Provide the (x, y) coordinate of the cell's center where the given text is located.  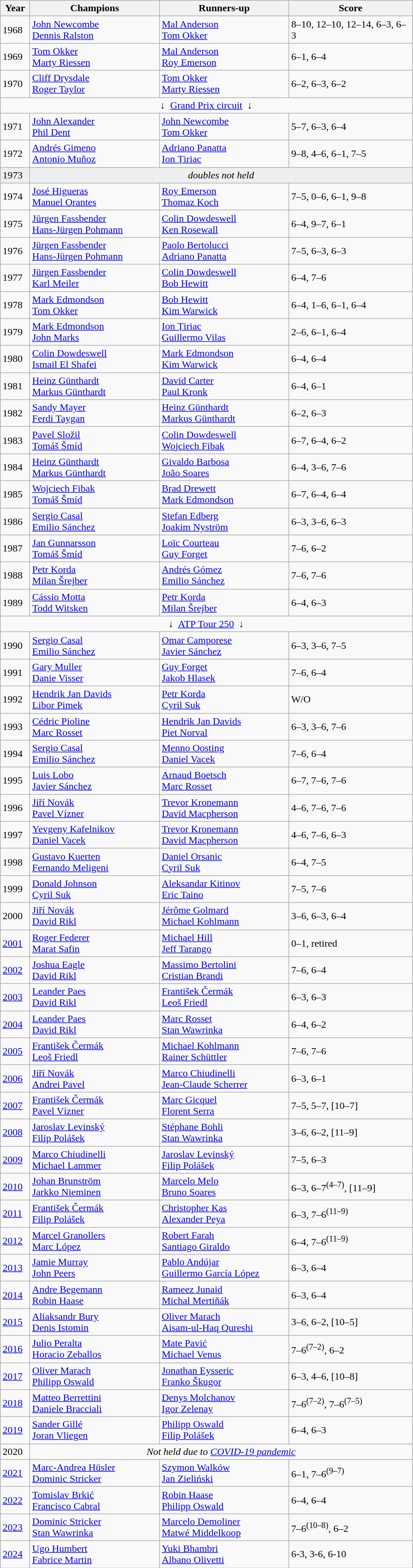
3–6, 6–2, [11–9] (351, 1132)
Luis Lobo Javier Sánchez (95, 781)
Hendrik Jan Davids Piet Norval (224, 726)
2009 (15, 1160)
6–3, 6–3 (351, 997)
1975 (15, 224)
1985 (15, 494)
Givaldo Barbosa João Soares (224, 467)
Yevgeny Kafelnikov Daniel Vacek (95, 835)
Marco Chiudinelli Jean-Claude Scherrer (224, 1078)
Hendrik Jan Davids Libor Pimek (95, 700)
Donald Johnson Cyril Suk (95, 889)
Andrés Gimeno Antonio Muñoz (95, 154)
Oliver Marach Aisam-ul-Haq Qureshi (224, 1322)
John Newcombe Tom Okker (224, 126)
2–6, 6–1, 6–4 (351, 332)
4–6, 7–6, 6–3 (351, 835)
Dominic Stricker Stan Wawrinka (95, 1527)
Mark Edmondson Kim Warwick (224, 359)
Pavel Složil Tomáš Šmíd (95, 440)
2017 (15, 1376)
6–4, 7–6(11–9) (351, 1241)
7–6(7–2), 7–6(7–5) (351, 1403)
Jérôme Golmard Michael Kohlmann (224, 916)
2015 (15, 1322)
Cássio Motta Todd Witsken (95, 602)
Andre Begemann Robin Haase (95, 1295)
Mate Pavić Michael Venus (224, 1349)
Jonathan Eysseric Franko Škugor (224, 1376)
Tomislav Brkić Francisco Cabral (95, 1500)
Omar Camporese Javier Sánchez (224, 646)
Roger Federer Marat Safin (95, 943)
Robin Haase Philipp Oswald (224, 1500)
1991 (15, 672)
Score (351, 8)
Guy Forget Jakob Hlasek (224, 672)
Jiří Novák Pavel Vízner (95, 808)
doubles not held (221, 175)
2003 (15, 997)
1977 (15, 278)
2005 (15, 1051)
7–5, 5–7, [10–7] (351, 1106)
1988 (15, 576)
1994 (15, 754)
Stefan Edberg Joakim Nyström (224, 522)
6–7, 6–4, 6–2 (351, 440)
7–6(10–8), 6–2 (351, 1527)
2002 (15, 970)
1998 (15, 862)
1981 (15, 386)
František Čermák Filip Polášek (95, 1214)
1983 (15, 440)
↓ Grand Prix circuit ↓ (206, 105)
František Čermák Pavel Vízner (95, 1106)
Marco Chiudinelli Michael Lammer (95, 1160)
Gary Muller Danie Visser (95, 672)
Marc Gicquel Florent Serra (224, 1106)
6–1, 6–4 (351, 57)
2024 (15, 1554)
Denys Molchanov Igor Zelenay (224, 1403)
6–4, 7–6 (351, 278)
2022 (15, 1500)
Matteo Berrettini Daniele Bracciali (95, 1403)
Szymon Walków Jan Zieliński (224, 1473)
5–7, 6–3, 6–4 (351, 126)
6–7, 7–6, 7–6 (351, 781)
6–3, 6–1 (351, 1078)
6–3, 6–7(4–7), [11–9] (351, 1187)
Marc-Andrea Hüsler Dominic Stricker (95, 1473)
John Alexander Phil Dent (95, 126)
Aliaksandr Bury Denis Istomin (95, 1322)
Roy Emerson Thomaz Koch (224, 196)
3–6, 6–3, 6–4 (351, 916)
David Carter Paul Kronk (224, 386)
1978 (15, 304)
Oliver Marach Philipp Oswald (95, 1376)
Johan Brunström Jarkko Nieminen (95, 1187)
Not held due to COVID-19 pandemic (221, 1452)
Christopher Kas Alexander Peya (224, 1214)
Sander Gillé Joran Vliegen (95, 1430)
W/O (351, 700)
1972 (15, 154)
Jiří Novák David Rikl (95, 916)
0–1, retired (351, 943)
6–3, 4–6, [10–8] (351, 1376)
José Higueras Manuel Orantes (95, 196)
2014 (15, 1295)
6–4, 3–6, 7–6 (351, 467)
Michael Kohlmann Rainer Schüttler (224, 1051)
Andrés Gómez Emilio Sánchez (224, 576)
1990 (15, 646)
1999 (15, 889)
1976 (15, 250)
Wojciech Fibak Tomáš Šmíd (95, 494)
2012 (15, 1241)
1974 (15, 196)
1997 (15, 835)
7–6, 6–2 (351, 548)
6–3, 3–6, 7–6 (351, 726)
Bob Hewitt Kim Warwick (224, 304)
2006 (15, 1078)
6–2, 6–3, 6–2 (351, 84)
6–4, 7–5 (351, 862)
Jamie Murray John Peers (95, 1268)
Year (15, 8)
Aleksandar Kitinov Eric Taino (224, 889)
2008 (15, 1132)
6–4, 9–7, 6–1 (351, 224)
Brad Drewett Mark Edmondson (224, 494)
Julio Peralta Horacio Zeballos (95, 1349)
1986 (15, 522)
2021 (15, 1473)
Cliff Drysdale Roger Taylor (95, 84)
Massimo Bertolini Cristian Brandi (224, 970)
Jan Gunnarsson Tomáš Šmíd (95, 548)
↓ ATP Tour 250 ↓ (206, 624)
Mark Edmondson Tom Okker (95, 304)
1968 (15, 30)
7–5, 6–3 (351, 1160)
1987 (15, 548)
2001 (15, 943)
1995 (15, 781)
6–1, 7–6(9–7) (351, 1473)
Marc Rosset Stan Wawrinka (224, 1024)
3–6, 6–2, [10–5] (351, 1322)
Mal Anderson Tom Okker (224, 30)
6-3, 3-6, 6-10 (351, 1554)
7–5, 6–3, 6–3 (351, 250)
6–4, 1–6, 6–1, 6–4 (351, 304)
1996 (15, 808)
Colin Dowdeswell Ken Rosewall (224, 224)
6–4, 6–2 (351, 1024)
Champions (95, 8)
Ion Țiriac Guillermo Vilas (224, 332)
Marcelo Demoliner Matwé Middelkoop (224, 1527)
2020 (15, 1452)
6–3, 3–6, 7–5 (351, 646)
Jürgen Fassbender Karl Meiler (95, 278)
Philipp Oswald Filip Polášek (224, 1430)
Stéphane Bohli Stan Wawrinka (224, 1132)
Arnaud Boetsch Marc Rosset (224, 781)
8–10, 12–10, 12–14, 6–3, 6–3 (351, 30)
2013 (15, 1268)
2019 (15, 1430)
2004 (15, 1024)
Robert Farah Santiago Giraldo (224, 1241)
Marcelo Melo Bruno Soares (224, 1187)
Daniel Orsanic Cyril Suk (224, 862)
2023 (15, 1527)
1970 (15, 84)
1992 (15, 700)
7–5, 0–6, 6–1, 9–8 (351, 196)
9–8, 4–6, 6–1, 7–5 (351, 154)
Sandy Mayer Ferdi Taygan (95, 413)
2010 (15, 1187)
Gustavo Kuerten Fernando Meligeni (95, 862)
7–6(7–2), 6–2 (351, 1349)
1984 (15, 467)
2018 (15, 1403)
Cédric Pioline Marc Rosset (95, 726)
2007 (15, 1106)
Michael Hill Jeff Tarango (224, 943)
6–3, 7–6(11–9) (351, 1214)
6–7, 6–4, 6–4 (351, 494)
1979 (15, 332)
1973 (15, 175)
1993 (15, 726)
Menno Oosting Daniel Vacek (224, 754)
Loïc Courteau Guy Forget (224, 548)
1969 (15, 57)
Colin Dowdeswell Bob Hewitt (224, 278)
Paolo Bertolucci Adriano Panatta (224, 250)
Runners-up (224, 8)
John Newcombe Dennis Ralston (95, 30)
Jiří Novák Andrei Pavel (95, 1078)
Mark Edmondson John Marks (95, 332)
Yuki Bhambri Albano Olivetti (224, 1554)
6–4, 6–1 (351, 386)
Ugo Humbert Fabrice Martin (95, 1554)
1989 (15, 602)
1980 (15, 359)
Colin Dowdeswell Ismail El Shafei (95, 359)
Adriano Panatta Ion Țiriac (224, 154)
Mal Anderson Roy Emerson (224, 57)
Rameez Junaid Michal Mertiňák (224, 1295)
1982 (15, 413)
2000 (15, 916)
6–3, 3–6, 6–3 (351, 522)
Joshua Eagle David Rikl (95, 970)
Colin Dowdeswell Wojciech Fibak (224, 440)
Petr Korda Cyril Suk (224, 700)
2011 (15, 1214)
4–6, 7–6, 7–6 (351, 808)
2016 (15, 1349)
6–2, 6–3 (351, 413)
1971 (15, 126)
7–5, 7–6 (351, 889)
Pablo Andújar Guillermo García López (224, 1268)
Marcel Granollers Marc López (95, 1241)
